Output the [X, Y] coordinate of the center of the cell containing the given text.  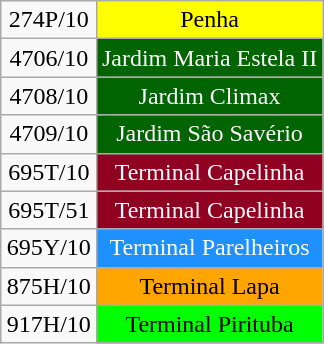
4708/10 [48, 96]
Penha [209, 20]
695T/10 [48, 172]
4709/10 [48, 134]
Terminal Lapa [209, 286]
274P/10 [48, 20]
875H/10 [48, 286]
Jardim Maria Estela II [209, 58]
4706/10 [48, 58]
695Y/10 [48, 248]
Terminal Parelheiros [209, 248]
Terminal Pirituba [209, 324]
917H/10 [48, 324]
695T/51 [48, 210]
Jardim Climax [209, 96]
Jardim São Savério [209, 134]
